Find where the given text appears and provide that cell's center as (x, y) coordinate. 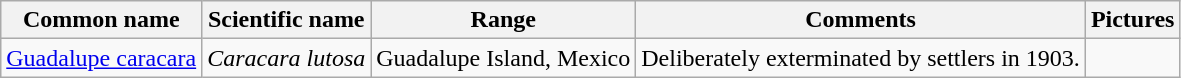
Scientific name (286, 20)
Caracara lutosa (286, 58)
Comments (861, 20)
Guadalupe Island, Mexico (504, 58)
Deliberately exterminated by settlers in 1903. (861, 58)
Common name (102, 20)
Range (504, 20)
Pictures (1132, 20)
Guadalupe caracara (102, 58)
